For the text-containing cell, return its midpoint in (X, Y) coordinate format. 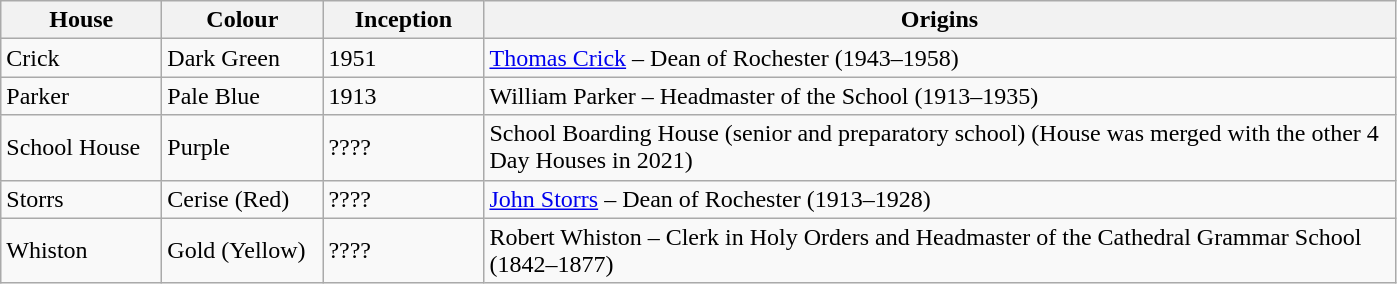
Pale Blue (242, 96)
1951 (404, 58)
Whiston (82, 250)
Origins (940, 20)
John Storrs – Dean of Rochester (1913–1928) (940, 199)
School Boarding House (senior and preparatory school) (House was merged with the other 4 Day Houses in 2021) (940, 148)
School House (82, 148)
1913 (404, 96)
Colour (242, 20)
Gold (Yellow) (242, 250)
Inception (404, 20)
House (82, 20)
Crick (82, 58)
Dark Green (242, 58)
Purple (242, 148)
Cerise (Red) (242, 199)
Robert Whiston – Clerk in Holy Orders and Headmaster of the Cathedral Grammar School (1842–1877) (940, 250)
William Parker – Headmaster of the School (1913–1935) (940, 96)
Parker (82, 96)
Thomas Crick – Dean of Rochester (1943–1958) (940, 58)
Storrs (82, 199)
